Detect which cell encompasses the target text, then output its [x, y] center coordinate. 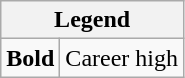
Bold [30, 58]
Career high [122, 58]
Legend [92, 20]
